Search for the cell housing the specified text and yield its [X, Y] center coordinate. 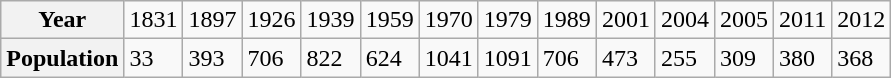
1959 [390, 20]
1831 [154, 20]
2004 [684, 20]
624 [390, 58]
2011 [803, 20]
1926 [272, 20]
393 [212, 58]
2001 [626, 20]
Population [62, 58]
1970 [448, 20]
1897 [212, 20]
1041 [448, 58]
1979 [508, 20]
2005 [744, 20]
Year [62, 20]
255 [684, 58]
2012 [862, 20]
1989 [566, 20]
1939 [330, 20]
309 [744, 58]
1091 [508, 58]
473 [626, 58]
33 [154, 58]
380 [803, 58]
822 [330, 58]
368 [862, 58]
